Return the [X, Y] coordinate for the center point of the cell that contains the specified text.  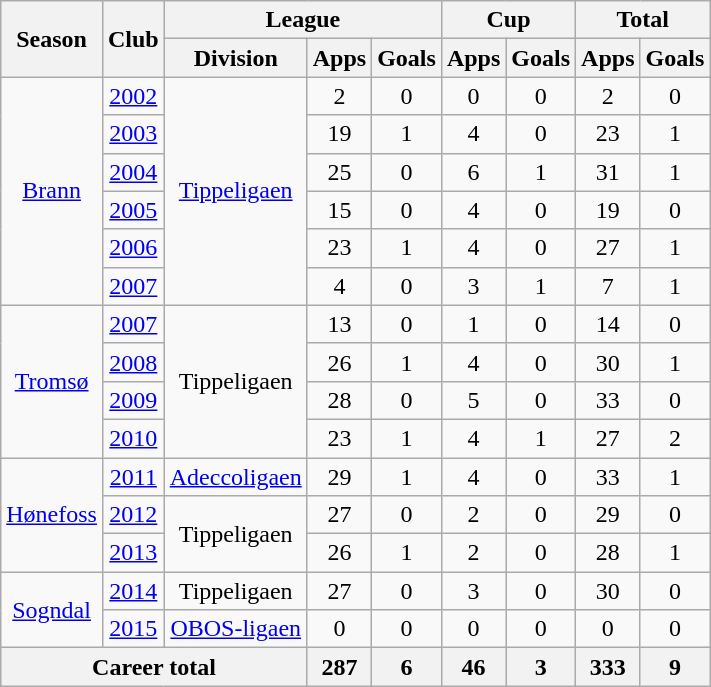
2015 [133, 629]
2009 [133, 400]
2014 [133, 591]
Hønefoss [52, 515]
5 [473, 400]
Season [52, 39]
15 [339, 210]
25 [339, 172]
9 [675, 667]
2006 [133, 248]
2003 [133, 134]
2011 [133, 477]
7 [608, 286]
Adeccoligaen [236, 477]
287 [339, 667]
Club [133, 39]
46 [473, 667]
2013 [133, 553]
OBOS-ligaen [236, 629]
Cup [508, 20]
333 [608, 667]
2002 [133, 96]
2004 [133, 172]
2012 [133, 515]
Division [236, 58]
Brann [52, 191]
Total [643, 20]
Tromsø [52, 381]
Career total [154, 667]
14 [608, 324]
Sogndal [52, 610]
League [302, 20]
13 [339, 324]
2008 [133, 362]
31 [608, 172]
2005 [133, 210]
2010 [133, 438]
